Extract the (X, Y) coordinate from the center of the cell holding the provided text.  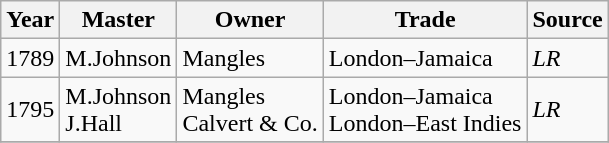
London–JamaicaLondon–East Indies (425, 110)
Owner (250, 20)
Year (30, 20)
Trade (425, 20)
M.JohnsonJ.Hall (118, 110)
Mangles (250, 58)
1795 (30, 110)
Source (568, 20)
London–Jamaica (425, 58)
M.Johnson (118, 58)
ManglesCalvert & Co. (250, 110)
Master (118, 20)
1789 (30, 58)
